Locate the cell with the specified text and output its [X, Y] center coordinate. 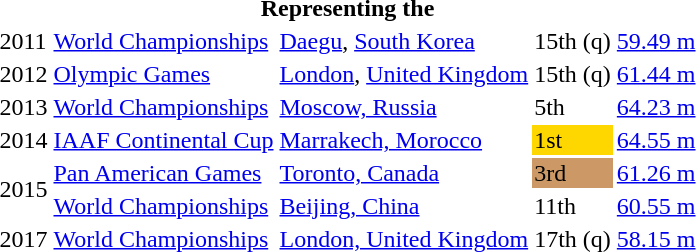
Beijing, China [404, 206]
Moscow, Russia [404, 107]
IAAF Continental Cup [164, 140]
Daegu, South Korea [404, 41]
3rd [573, 173]
5th [573, 107]
Olympic Games [164, 74]
1st [573, 140]
Pan American Games [164, 173]
Marrakech, Morocco [404, 140]
Toronto, Canada [404, 173]
11th [573, 206]
London, United Kingdom [404, 74]
